Identify which cell holds the provided text, then report its (x, y) central coordinate. 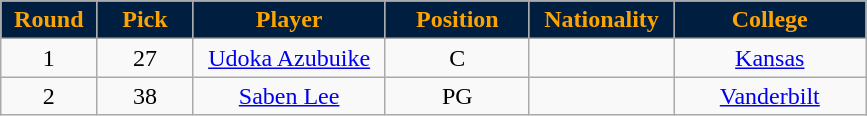
Kansas (770, 58)
Player (289, 20)
1 (49, 58)
2 (49, 96)
Position (457, 20)
Pick (145, 20)
PG (457, 96)
Nationality (601, 20)
Vanderbilt (770, 96)
38 (145, 96)
C (457, 58)
Round (49, 20)
College (770, 20)
Saben Lee (289, 96)
Udoka Azubuike (289, 58)
27 (145, 58)
